Detect which cell encompasses the target text, then output its (X, Y) center coordinate. 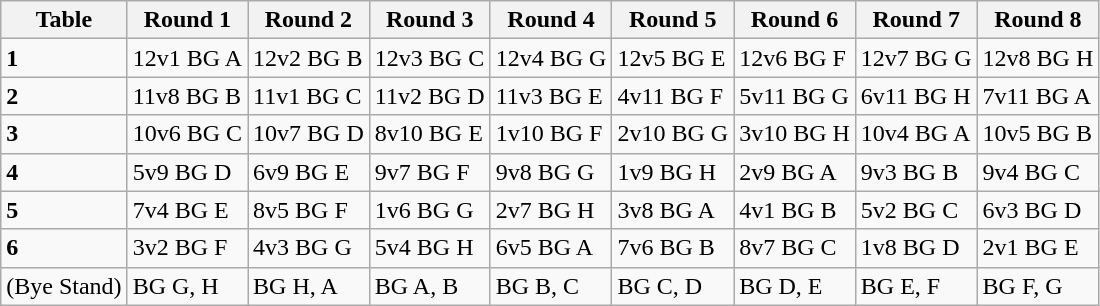
11v8 BG B (187, 96)
BG D, E (795, 286)
9v3 BG B (916, 172)
7v11 BG A (1038, 96)
11v2 BG D (430, 96)
BG C, D (673, 286)
BG G, H (187, 286)
9v7 BG F (430, 172)
BG H, A (309, 286)
4v3 BG G (309, 248)
3 (64, 134)
2v7 BG H (551, 210)
11v1 BG C (309, 96)
12v3 BG C (430, 58)
5v9 BG D (187, 172)
12v5 BG E (673, 58)
8v7 BG C (795, 248)
4 (64, 172)
Round 5 (673, 20)
1v6 BG G (430, 210)
6v5 BG A (551, 248)
10v4 BG A (916, 134)
9v4 BG C (1038, 172)
6v3 BG D (1038, 210)
Table (64, 20)
BG E, F (916, 286)
9v8 BG G (551, 172)
Round 2 (309, 20)
6 (64, 248)
5v11 BG G (795, 96)
11v3 BG E (551, 96)
12v6 BG F (795, 58)
BG F, G (1038, 286)
7v4 BG E (187, 210)
8v5 BG F (309, 210)
10v7 BG D (309, 134)
4v11 BG F (673, 96)
2v10 BG G (673, 134)
BG B, C (551, 286)
10v6 BG C (187, 134)
Round 8 (1038, 20)
6v9 BG E (309, 172)
Round 3 (430, 20)
8v10 BG E (430, 134)
(Bye Stand) (64, 286)
1v8 BG D (916, 248)
12v4 BG G (551, 58)
12v8 BG H (1038, 58)
2v9 BG A (795, 172)
2v1 BG E (1038, 248)
5v2 BG C (916, 210)
7v6 BG B (673, 248)
Round 6 (795, 20)
BG A, B (430, 286)
3v8 BG A (673, 210)
5v4 BG H (430, 248)
Round 7 (916, 20)
12v2 BG B (309, 58)
3v2 BG F (187, 248)
Round 1 (187, 20)
12v1 BG A (187, 58)
4v1 BG B (795, 210)
1v10 BG F (551, 134)
12v7 BG G (916, 58)
3v10 BG H (795, 134)
6v11 BG H (916, 96)
Round 4 (551, 20)
5 (64, 210)
2 (64, 96)
10v5 BG B (1038, 134)
1v9 BG H (673, 172)
1 (64, 58)
